Find where the given text appears and provide that cell's center as (x, y) coordinate. 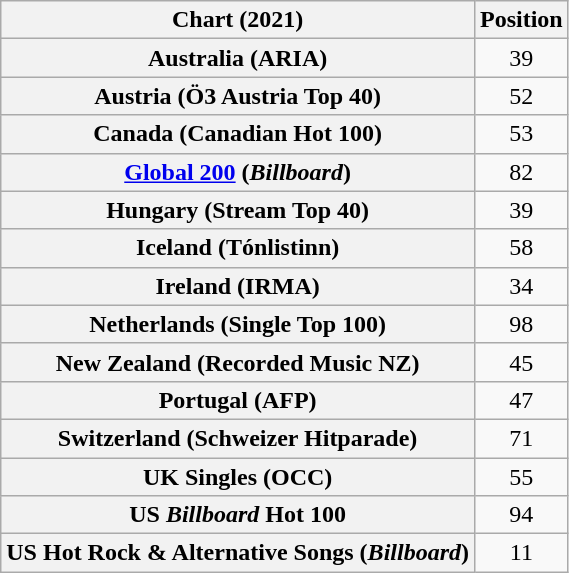
New Zealand (Recorded Music NZ) (238, 362)
11 (521, 553)
Hungary (Stream Top 40) (238, 210)
53 (521, 134)
Austria (Ö3 Austria Top 40) (238, 96)
Chart (2021) (238, 20)
Canada (Canadian Hot 100) (238, 134)
US Hot Rock & Alternative Songs (Billboard) (238, 553)
71 (521, 438)
US Billboard Hot 100 (238, 515)
Portugal (AFP) (238, 400)
UK Singles (OCC) (238, 477)
55 (521, 477)
Switzerland (Schweizer Hitparade) (238, 438)
34 (521, 286)
Ireland (IRMA) (238, 286)
98 (521, 324)
94 (521, 515)
Iceland (Tónlistinn) (238, 248)
82 (521, 172)
58 (521, 248)
Australia (ARIA) (238, 58)
52 (521, 96)
Global 200 (Billboard) (238, 172)
Netherlands (Single Top 100) (238, 324)
47 (521, 400)
45 (521, 362)
Position (521, 20)
